Capture the cell that displays the provided text and extract its (x, y) central coordinate. 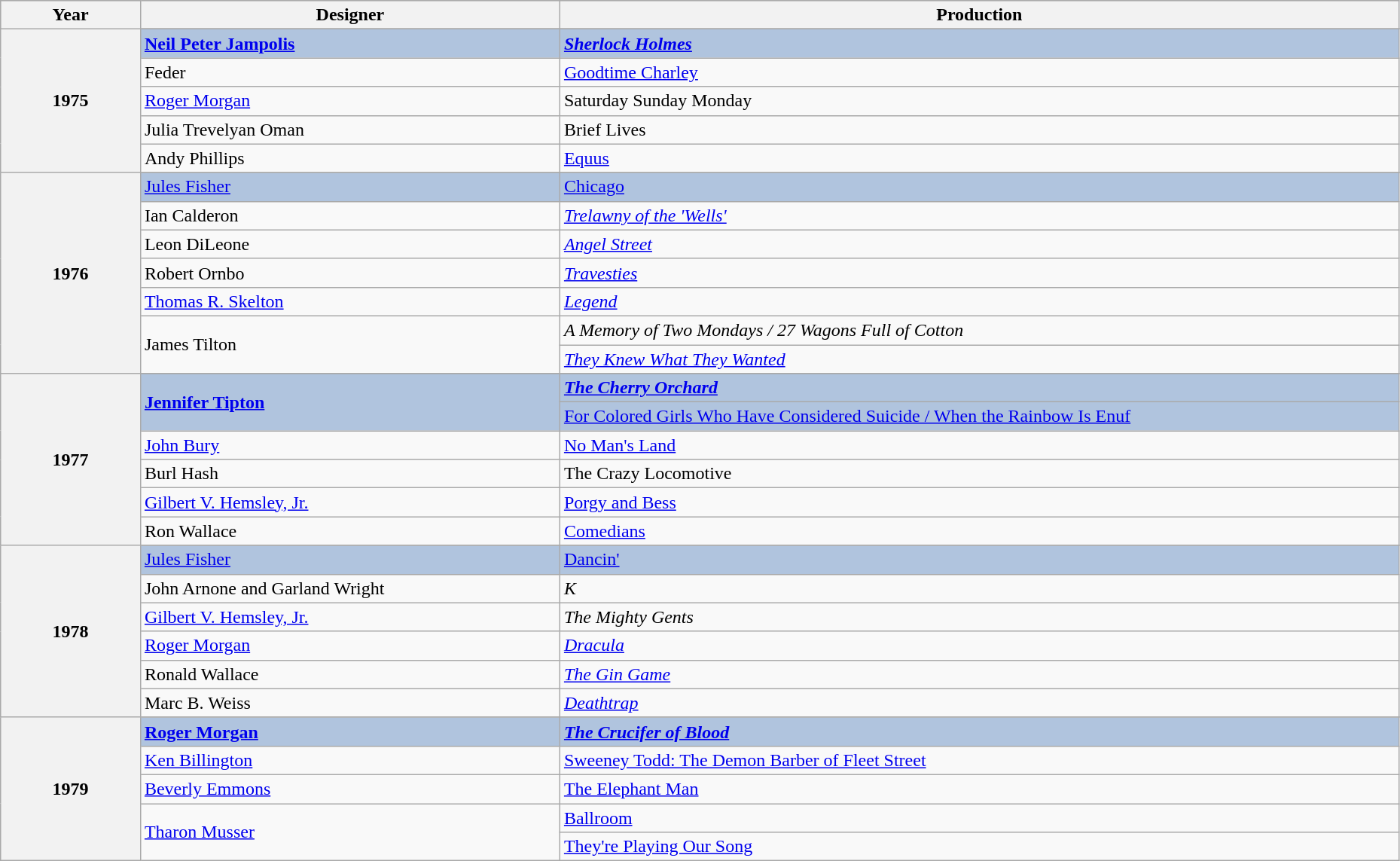
The Crucifer of Blood (979, 731)
Sweeney Todd: The Demon Barber of Fleet Street (979, 760)
Dancin' (979, 560)
Equus (979, 158)
Trelawny of the 'Wells' (979, 215)
Sherlock Holmes (979, 44)
The Cherry Orchard (979, 388)
They Knew What They Wanted (979, 359)
Neil Peter Jampolis (349, 44)
James Tilton (349, 344)
Burl Hash (349, 474)
Ron Wallace (349, 531)
Julia Trevelyan Oman (349, 130)
John Bury (349, 445)
Angel Street (979, 244)
A Memory of Two Mondays / 27 Wagons Full of Cotton (979, 330)
1978 (71, 631)
The Gin Game (979, 674)
Feder (349, 72)
The Crazy Locomotive (979, 474)
Beverly Emmons (349, 789)
Robert Ornbo (349, 273)
Ken Billington (349, 760)
Porgy and Bess (979, 502)
The Elephant Man (979, 789)
Ballroom (979, 817)
The Mighty Gents (979, 617)
Leon DiLeone (349, 244)
For Colored Girls Who Have Considered Suicide / When the Rainbow Is Enuf (979, 417)
Dracula (979, 646)
Ronald Wallace (349, 674)
1979 (71, 789)
1977 (71, 460)
Jennifer Tipton (349, 402)
Travesties (979, 273)
Year (71, 15)
No Man's Land (979, 445)
Saturday Sunday Monday (979, 101)
Legend (979, 301)
Ian Calderon (349, 215)
They're Playing Our Song (979, 847)
Designer (349, 15)
Comedians (979, 531)
Marc B. Weiss (349, 703)
1976 (71, 273)
Deathtrap (979, 703)
Production (979, 15)
1975 (71, 101)
K (979, 588)
Andy Phillips (349, 158)
Brief Lives (979, 130)
John Arnone and Garland Wright (349, 588)
Chicago (979, 187)
Goodtime Charley (979, 72)
Tharon Musser (349, 832)
Thomas R. Skelton (349, 301)
